Locate the cell with the specified text and output its [x, y] center coordinate. 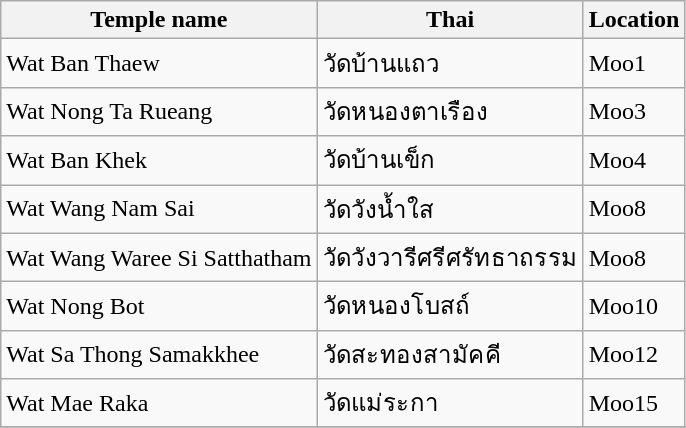
วัดสะทองสามัคคี [450, 354]
Location [634, 20]
Wat Ban Khek [159, 160]
วัดหนองตาเรือง [450, 112]
Moo1 [634, 64]
Moo15 [634, 404]
Wat Sa Thong Samakkhee [159, 354]
วัดวังน้ำใส [450, 208]
Wat Ban Thaew [159, 64]
Wat Wang Nam Sai [159, 208]
Temple name [159, 20]
Moo12 [634, 354]
วัดบ้านเข็ก [450, 160]
Moo10 [634, 306]
Wat Mae Raka [159, 404]
Moo3 [634, 112]
วัดหนองโบสถ์ [450, 306]
Wat Nong Bot [159, 306]
Thai [450, 20]
Wat Wang Waree Si Satthatham [159, 258]
วัดวังวารีศรีศรัทธาถรรม [450, 258]
Moo4 [634, 160]
วัดบ้านแถว [450, 64]
Wat Nong Ta Rueang [159, 112]
วัดแม่ระกา [450, 404]
